Capture the cell that displays the provided text and extract its (x, y) central coordinate. 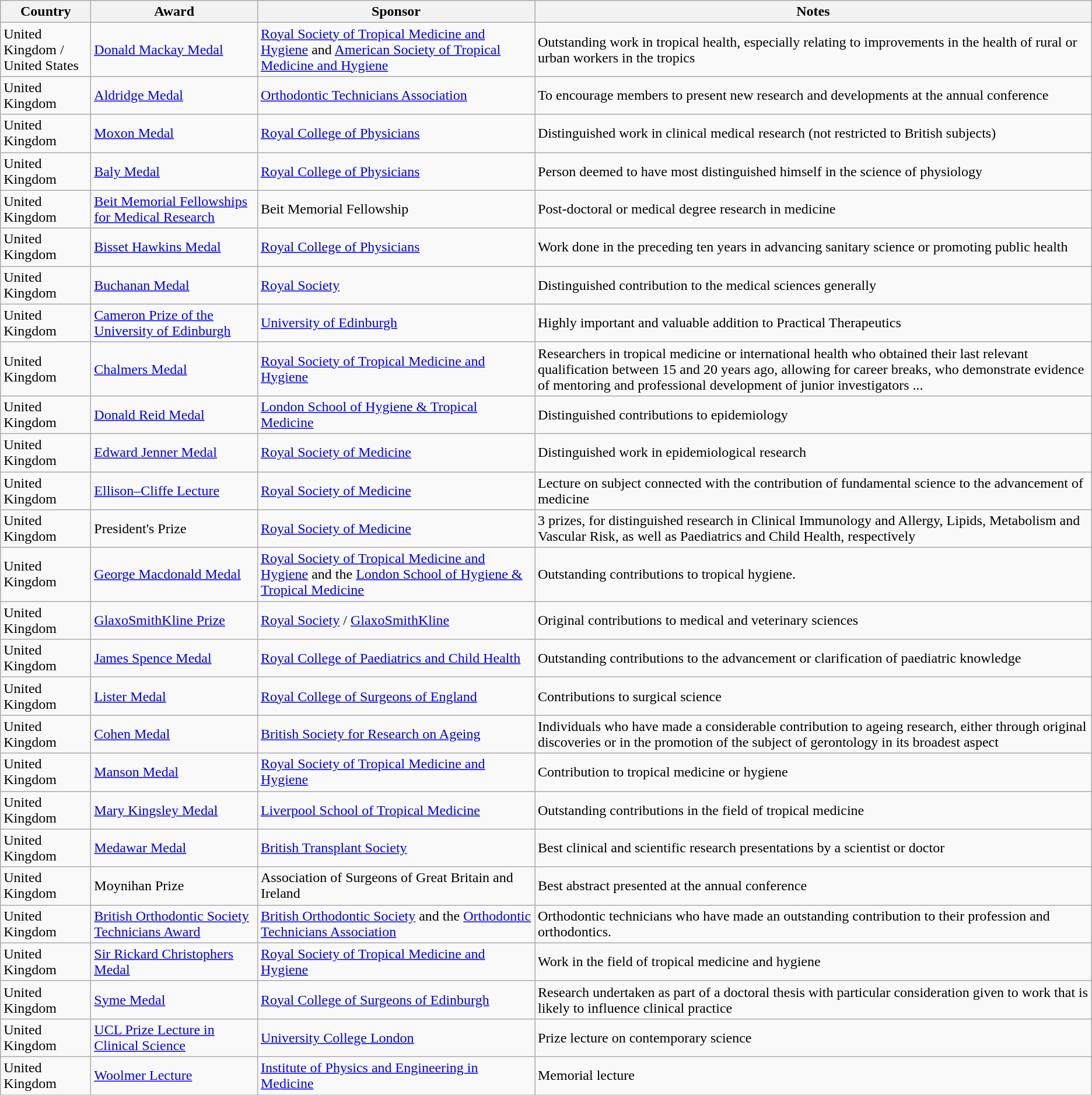
Post-doctoral or medical degree research in medicine (813, 209)
Cohen Medal (174, 734)
UCL Prize Lecture in Clinical Science (174, 1037)
Chalmers Medal (174, 369)
London School of Hygiene & Tropical Medicine (395, 414)
James Spence Medal (174, 658)
Edward Jenner Medal (174, 453)
Outstanding work in tropical health, especially relating to improvements in the health of rural or urban workers in the tropics (813, 50)
Sir Rickard Christophers Medal (174, 961)
Work done in the preceding ten years in advancing sanitary science or promoting public health (813, 247)
Royal Society / GlaxoSmithKline (395, 621)
British Orthodontic Society Technicians Award (174, 924)
Contributions to surgical science (813, 697)
Research undertaken as part of a doctoral thesis with particular consideration given to work that is likely to influence clinical practice (813, 1000)
Distinguished contribution to the medical sciences generally (813, 285)
British Orthodontic Society and the Orthodontic Technicians Association (395, 924)
Highly important and valuable addition to Practical Therapeutics (813, 323)
Work in the field of tropical medicine and hygiene (813, 961)
Lecture on subject connected with the contribution of fundamental science to the advancement of medicine (813, 490)
Association of Surgeons of Great Britain and Ireland (395, 886)
Ellison–Cliffe Lecture (174, 490)
Manson Medal (174, 772)
Best abstract presented at the annual conference (813, 886)
Best clinical and scientific research presentations by a scientist or doctor (813, 848)
Donald Mackay Medal (174, 50)
Mary Kingsley Medal (174, 810)
Prize lecture on contemporary science (813, 1037)
Woolmer Lecture (174, 1076)
Syme Medal (174, 1000)
President's Prize (174, 529)
Bisset Hawkins Medal (174, 247)
GlaxoSmithKline Prize (174, 621)
Moxon Medal (174, 133)
Baly Medal (174, 172)
Beit Memorial Fellowships for Medical Research (174, 209)
Royal College of Paediatrics and Child Health (395, 658)
Orthodontic Technicians Association (395, 96)
Moynihan Prize (174, 886)
George Macdonald Medal (174, 575)
Cameron Prize of the University of Edinburgh (174, 323)
Royal College of Surgeons of Edinburgh (395, 1000)
Contribution to tropical medicine or hygiene (813, 772)
Award (174, 12)
Institute of Physics and Engineering in Medicine (395, 1076)
Orthodontic technicians who have made an outstanding contribution to their profession and orthodontics. (813, 924)
Royal College of Surgeons of England (395, 697)
Outstanding contributions to the advancement or clarification of paediatric knowledge (813, 658)
British Society for Research on Ageing (395, 734)
Beit Memorial Fellowship (395, 209)
Liverpool School of Tropical Medicine (395, 810)
Distinguished work in epidemiological research (813, 453)
Donald Reid Medal (174, 414)
Lister Medal (174, 697)
University of Edinburgh (395, 323)
Country (45, 12)
To encourage members to present new research and developments at the annual conference (813, 96)
Distinguished work in clinical medical research (not restricted to British subjects) (813, 133)
Buchanan Medal (174, 285)
University College London (395, 1037)
Medawar Medal (174, 848)
Royal Society of Tropical Medicine and Hygiene and the London School of Hygiene & Tropical Medicine (395, 575)
Person deemed to have most distinguished himself in the science of physiology (813, 172)
Memorial lecture (813, 1076)
British Transplant Society (395, 848)
Royal Society (395, 285)
Notes (813, 12)
Sponsor (395, 12)
Aldridge Medal (174, 96)
United Kingdom / United States (45, 50)
Distinguished contributions to epidemiology (813, 414)
Royal Society of Tropical Medicine and Hygiene and American Society of Tropical Medicine and Hygiene (395, 50)
Original contributions to medical and veterinary sciences (813, 621)
Outstanding contributions to tropical hygiene. (813, 575)
Outstanding contributions in the field of tropical medicine (813, 810)
